From the cell containing the given text, extract its center point as (x, y) coordinate. 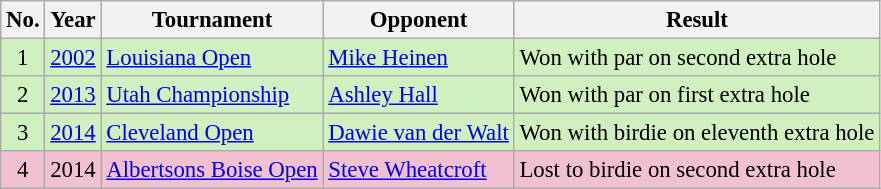
Utah Championship (212, 95)
No. (23, 20)
Year (73, 20)
2013 (73, 95)
4 (23, 170)
Mike Heinen (418, 58)
Tournament (212, 20)
Won with par on first extra hole (697, 95)
Result (697, 20)
Won with birdie on eleventh extra hole (697, 133)
Steve Wheatcroft (418, 170)
3 (23, 133)
Won with par on second extra hole (697, 58)
Cleveland Open (212, 133)
Opponent (418, 20)
Ashley Hall (418, 95)
1 (23, 58)
Albertsons Boise Open (212, 170)
Dawie van der Walt (418, 133)
2002 (73, 58)
Louisiana Open (212, 58)
2 (23, 95)
Lost to birdie on second extra hole (697, 170)
